Return (x, y) of the center of cell containing provided text 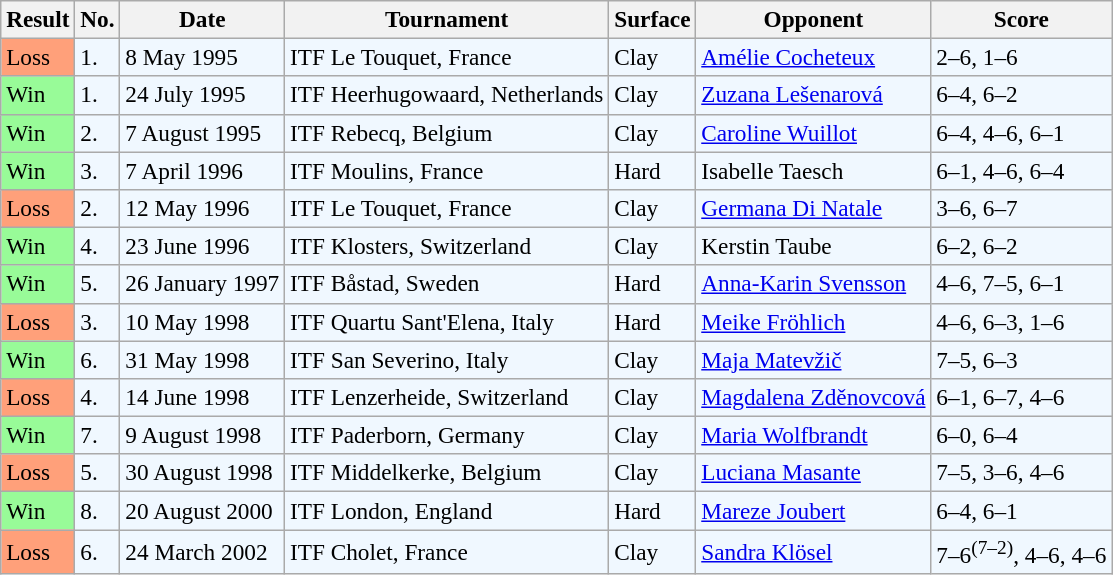
ITF Klosters, Switzerland (447, 246)
Result (38, 19)
9 August 1998 (202, 435)
ITF Middelkerke, Belgium (447, 473)
ITF Rebecq, Belgium (447, 133)
7–5, 3–6, 4–6 (1022, 473)
Mareze Joubert (814, 510)
7 April 1996 (202, 170)
ITF London, England (447, 510)
No. (98, 19)
10 May 1998 (202, 322)
6–1, 4–6, 6–4 (1022, 170)
31 May 1998 (202, 359)
24 March 2002 (202, 551)
4–6, 6–3, 1–6 (1022, 322)
Amélie Cocheteux (814, 57)
6–4, 4–6, 6–1 (1022, 133)
12 May 1996 (202, 208)
6–4, 6–2 (1022, 95)
6–0, 6–4 (1022, 435)
Kerstin Taube (814, 246)
2–6, 1–6 (1022, 57)
ITF Quartu Sant'Elena, Italy (447, 322)
ITF Cholet, France (447, 551)
30 August 1998 (202, 473)
Luciana Masante (814, 473)
6–4, 6–1 (1022, 510)
Caroline Wuillot (814, 133)
6–1, 6–7, 4–6 (1022, 397)
7. (98, 435)
Zuzana Lešenarová (814, 95)
Sandra Klösel (814, 551)
Meike Fröhlich (814, 322)
ITF Båstad, Sweden (447, 284)
ITF San Severino, Italy (447, 359)
8 May 1995 (202, 57)
23 June 1996 (202, 246)
8. (98, 510)
Anna-Karin Svensson (814, 284)
6–2, 6–2 (1022, 246)
20 August 2000 (202, 510)
Maja Matevžič (814, 359)
7 August 1995 (202, 133)
Maria Wolfbrandt (814, 435)
ITF Heerhugowaard, Netherlands (447, 95)
Surface (652, 19)
26 January 1997 (202, 284)
Isabelle Taesch (814, 170)
4–6, 7–5, 6–1 (1022, 284)
7–5, 6–3 (1022, 359)
7–6(7–2), 4–6, 4–6 (1022, 551)
Opponent (814, 19)
ITF Moulins, France (447, 170)
Date (202, 19)
24 July 1995 (202, 95)
Score (1022, 19)
Magdalena Zděnovcová (814, 397)
14 June 1998 (202, 397)
ITF Lenzerheide, Switzerland (447, 397)
3–6, 6–7 (1022, 208)
ITF Paderborn, Germany (447, 435)
Tournament (447, 19)
Germana Di Natale (814, 208)
